Find where the given text appears and provide that cell's center as [x, y] coordinate. 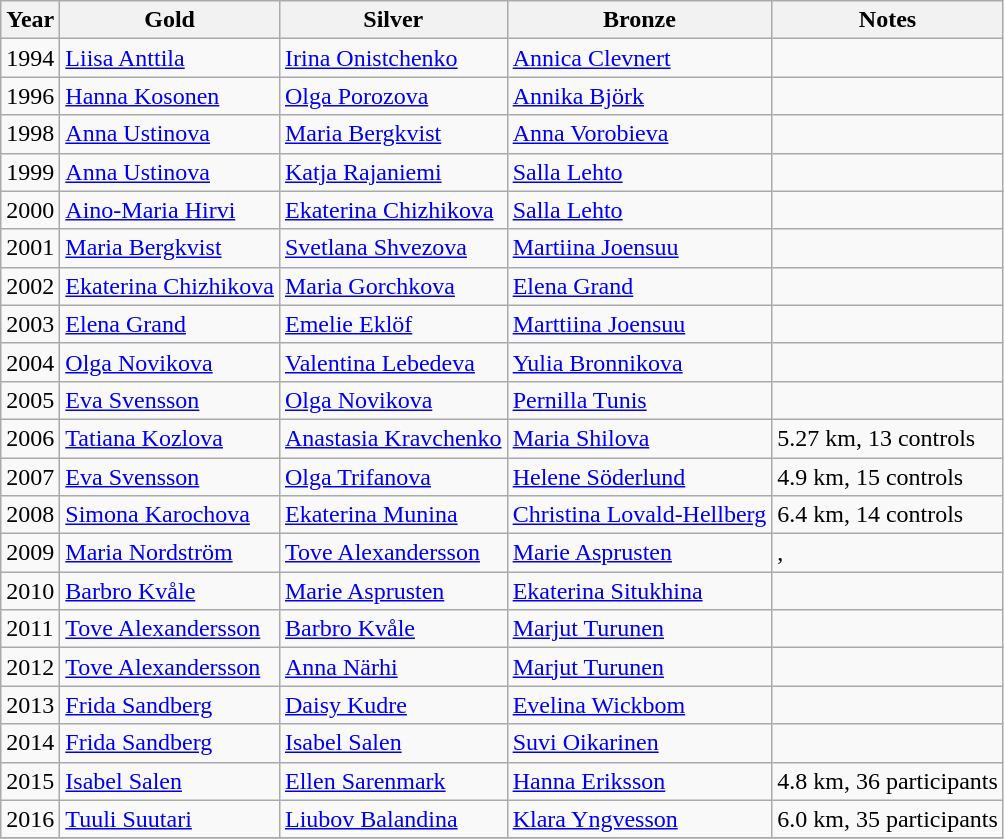
Annika Björk [640, 96]
Ekaterina Situkhina [640, 591]
Hanna Eriksson [640, 781]
2001 [30, 248]
Olga Porozova [393, 96]
Emelie Eklöf [393, 324]
2013 [30, 705]
Silver [393, 20]
Ekaterina Munina [393, 515]
2006 [30, 438]
Svetlana Shvezova [393, 248]
2012 [30, 667]
2009 [30, 553]
Irina Onistchenko [393, 58]
4.8 km, 36 participants [888, 781]
Anastasia Kravchenko [393, 438]
2014 [30, 743]
Bronze [640, 20]
Tuuli Suutari [170, 819]
Liisa Anttila [170, 58]
Olga Trifanova [393, 477]
Simona Karochova [170, 515]
Gold [170, 20]
Maria Shilova [640, 438]
Anna Vorobieva [640, 134]
Year [30, 20]
1999 [30, 172]
4.9 km, 15 controls [888, 477]
2016 [30, 819]
Klara Yngvesson [640, 819]
2010 [30, 591]
1996 [30, 96]
Hanna Kosonen [170, 96]
2004 [30, 362]
Anna Närhi [393, 667]
2011 [30, 629]
1998 [30, 134]
Valentina Lebedeva [393, 362]
Christina Lovald-Hellberg [640, 515]
Daisy Kudre [393, 705]
Helene Söderlund [640, 477]
Annica Clevnert [640, 58]
Martiina Joensuu [640, 248]
Aino-Maria Hirvi [170, 210]
Marttiina Joensuu [640, 324]
Notes [888, 20]
Pernilla Tunis [640, 400]
2000 [30, 210]
Suvi Oikarinen [640, 743]
Maria Nordström [170, 553]
Liubov Balandina [393, 819]
Katja Rajaniemi [393, 172]
Tatiana Kozlova [170, 438]
5.27 km, 13 controls [888, 438]
2003 [30, 324]
6.0 km, 35 participants [888, 819]
Evelina Wickbom [640, 705]
2008 [30, 515]
Yulia Bronnikova [640, 362]
2007 [30, 477]
2005 [30, 400]
2015 [30, 781]
Maria Gorchkova [393, 286]
1994 [30, 58]
6.4 km, 14 controls [888, 515]
Ellen Sarenmark [393, 781]
2002 [30, 286]
, [888, 553]
